Determine the [X, Y] coordinate at the center of the cell enclosing the given text.  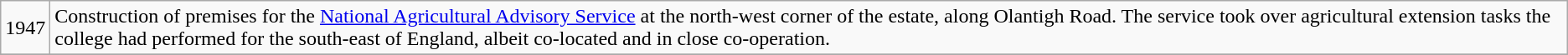
1947 [25, 28]
